Return the [X, Y] coordinate for the center point of the cell that contains the specified text.  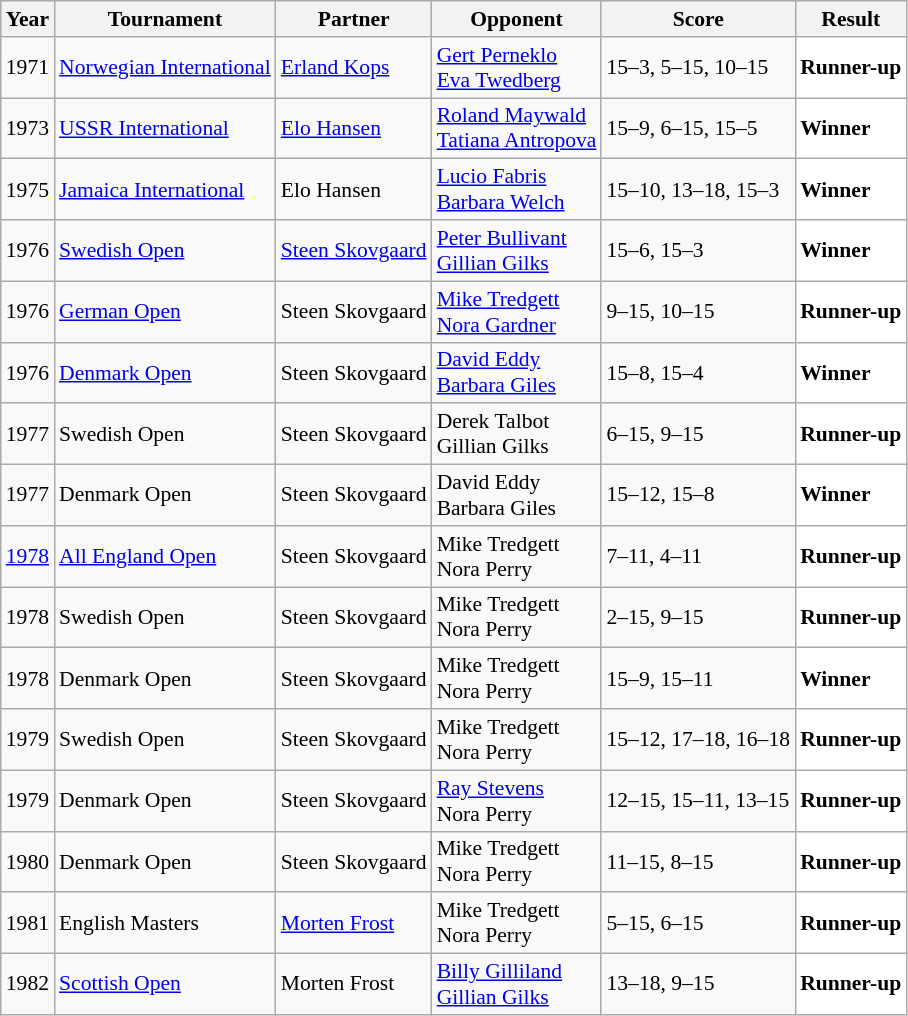
1975 [28, 190]
Derek Talbot Gillian Gilks [517, 434]
1973 [28, 128]
15–9, 6–15, 15–5 [698, 128]
15–8, 15–4 [698, 372]
Erland Kops [354, 68]
Tournament [165, 19]
Peter Bullivant Gillian Gilks [517, 250]
7–11, 4–11 [698, 556]
13–18, 9–15 [698, 984]
6–15, 9–15 [698, 434]
1980 [28, 862]
15–9, 15–11 [698, 678]
2–15, 9–15 [698, 618]
Opponent [517, 19]
Jamaica International [165, 190]
Lucio Fabris Barbara Welch [517, 190]
1982 [28, 984]
12–15, 15–11, 13–15 [698, 800]
English Masters [165, 924]
Ray Stevens Nora Perry [517, 800]
15–3, 5–15, 10–15 [698, 68]
Gert Perneklo Eva Twedberg [517, 68]
Billy Gilliland Gillian Gilks [517, 984]
15–6, 15–3 [698, 250]
11–15, 8–15 [698, 862]
1981 [28, 924]
9–15, 10–15 [698, 312]
All England Open [165, 556]
5–15, 6–15 [698, 924]
German Open [165, 312]
Result [850, 19]
Norwegian International [165, 68]
15–12, 15–8 [698, 496]
Year [28, 19]
Partner [354, 19]
15–10, 13–18, 15–3 [698, 190]
Mike Tredgett Nora Gardner [517, 312]
Roland Maywald Tatiana Antropova [517, 128]
Scottish Open [165, 984]
15–12, 17–18, 16–18 [698, 740]
1971 [28, 68]
Score [698, 19]
USSR International [165, 128]
